For the text-containing cell, return its midpoint in (x, y) coordinate format. 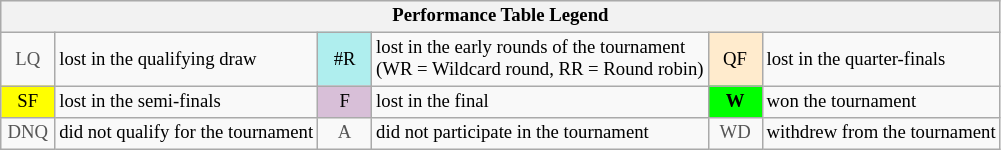
lost in the qualifying draw (186, 60)
WD (735, 134)
lost in the early rounds of the tournament(WR = Wildcard round, RR = Round robin) (540, 60)
won the tournament (881, 102)
F (345, 102)
#R (345, 60)
DNQ (28, 134)
W (735, 102)
QF (735, 60)
LQ (28, 60)
lost in the final (540, 102)
SF (28, 102)
lost in the semi-finals (186, 102)
A (345, 134)
did not participate in the tournament (540, 134)
did not qualify for the tournament (186, 134)
lost in the quarter-finals (881, 60)
withdrew from the tournament (881, 134)
Performance Table Legend (500, 16)
